Detect which cell encompasses the target text, then output its (X, Y) center coordinate. 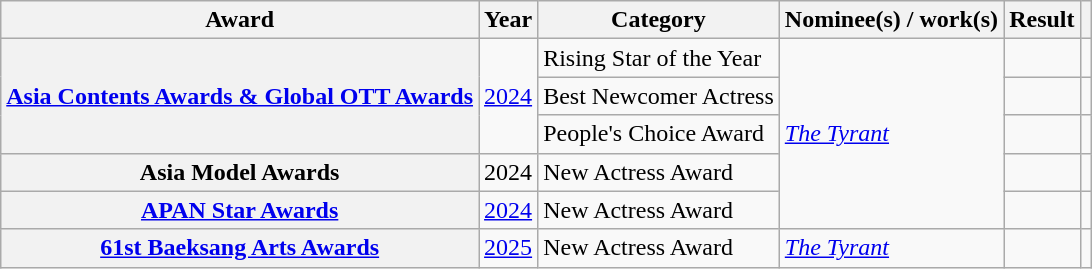
Rising Star of the Year (659, 58)
Asia Contents Awards & Global OTT Awards (240, 96)
Nominee(s) / work(s) (891, 20)
People's Choice Award (659, 134)
Best Newcomer Actress (659, 96)
Result (1042, 20)
61st Baeksang Arts Awards (240, 248)
2025 (508, 248)
Award (240, 20)
APAN Star Awards (240, 210)
Asia Model Awards (240, 172)
Year (508, 20)
Category (659, 20)
